Provide the [X, Y] coordinate of the cell's center where the given text is located.  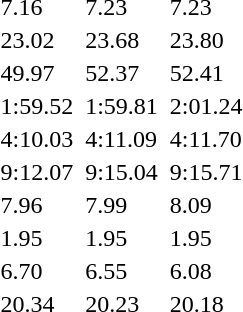
1.95 [122, 238]
9:15.04 [122, 172]
52.37 [122, 73]
4:11.09 [122, 139]
1:59.81 [122, 106]
23.68 [122, 40]
7.99 [122, 205]
6.55 [122, 271]
